Return [X, Y] of the center of cell containing provided text 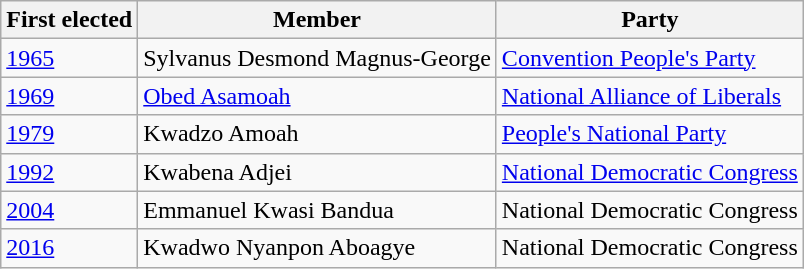
Kwadwo Nyanpon Aboagye [318, 248]
2004 [70, 210]
Kwadzo Amoah [318, 134]
Party [650, 20]
1969 [70, 96]
Sylvanus Desmond Magnus-George [318, 58]
Obed Asamoah [318, 96]
National Alliance of Liberals [650, 96]
2016 [70, 248]
Convention People's Party [650, 58]
Emmanuel Kwasi Bandua [318, 210]
1965 [70, 58]
1992 [70, 172]
People's National Party [650, 134]
Member [318, 20]
1979 [70, 134]
First elected [70, 20]
Kwabena Adjei [318, 172]
